Locate the cell with the specified text and output its [X, Y] center coordinate. 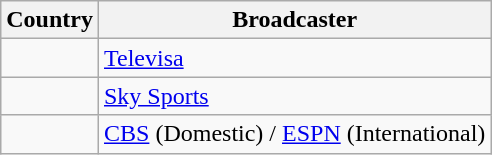
CBS (Domestic) / ESPN (International) [294, 134]
Broadcaster [294, 20]
Televisa [294, 58]
Sky Sports [294, 96]
Country [50, 20]
